Locate the cell with the specified text and output its [X, Y] center coordinate. 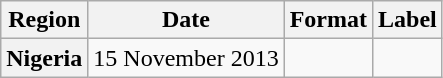
Nigeria [44, 58]
Region [44, 20]
Label [408, 20]
Date [186, 20]
15 November 2013 [186, 58]
Format [328, 20]
